Find where the given text appears and provide that cell's center as [x, y] coordinate. 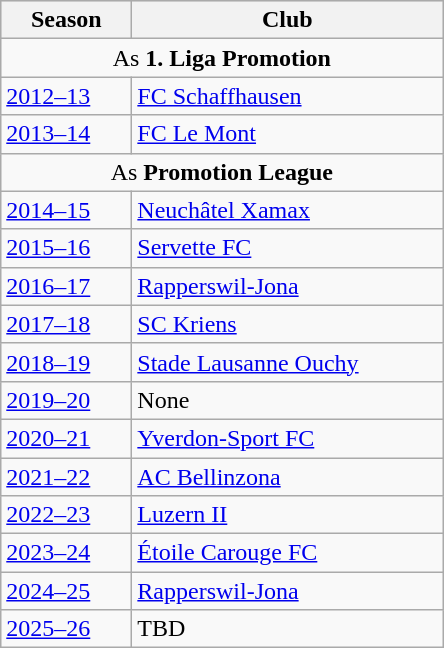
Neuchâtel Xamax [288, 210]
2018–19 [66, 362]
None [288, 400]
Luzern II [288, 515]
Club [288, 20]
Yverdon-Sport FC [288, 438]
As Promotion League [222, 172]
2020–21 [66, 438]
2013–14 [66, 134]
SC Kriens [288, 324]
Stade Lausanne Ouchy [288, 362]
2025–26 [66, 629]
2021–22 [66, 477]
As 1. Liga Promotion [222, 58]
2012–13 [66, 96]
2017–18 [66, 324]
2023–24 [66, 553]
Étoile Carouge FC [288, 553]
2019–20 [66, 400]
2015–16 [66, 248]
2014–15 [66, 210]
TBD [288, 629]
FC Schaffhausen [288, 96]
AC Bellinzona [288, 477]
2016–17 [66, 286]
2022–23 [66, 515]
FC Le Mont [288, 134]
2024–25 [66, 591]
Season [66, 20]
Servette FC [288, 248]
